Provide the (x, y) coordinate of the cell's center where the given text is located.  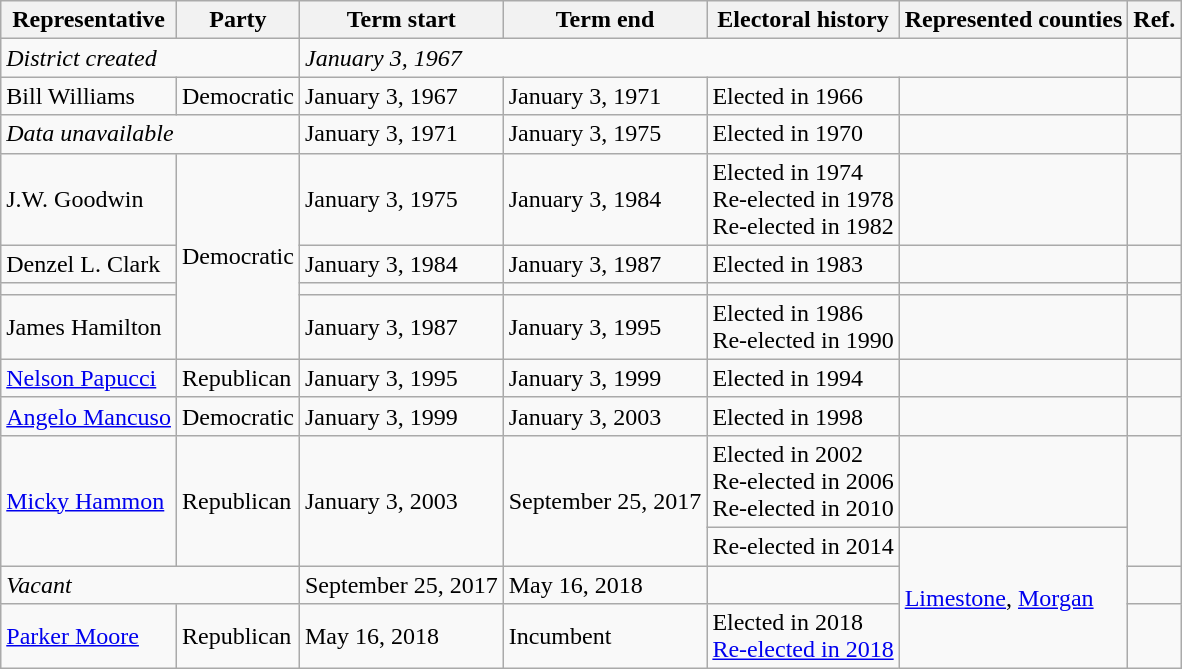
Elected in 1986Re-elected in 1990 (803, 326)
Data unavailable (150, 134)
Limestone, Morgan (1014, 598)
Elected in 2018Re-elected in 2018 (803, 636)
Re-elected in 2014 (803, 546)
James Hamilton (89, 326)
Ref. (1154, 20)
J.W. Goodwin (89, 199)
Elected in 1998 (803, 416)
Term start (401, 20)
Elected in 2002Re-elected in 2006Re-elected in 2010 (803, 481)
Elected in 1994 (803, 378)
Parker Moore (89, 636)
Elected in 1970 (803, 134)
Incumbent (605, 636)
Angelo Mancuso (89, 416)
Term end (605, 20)
Electoral history (803, 20)
Elected in 1983 (803, 264)
Micky Hammon (89, 500)
Party (238, 20)
Bill Williams (89, 96)
District created (150, 58)
Representative (89, 20)
Represented counties (1014, 20)
Nelson Papucci (89, 378)
Elected in 1966 (803, 96)
Elected in 1974Re-elected in 1978Re-elected in 1982 (803, 199)
Denzel L. Clark (89, 264)
Vacant (150, 585)
